Return the [X, Y] coordinate for the center point of the cell that contains the specified text.  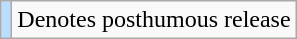
Denotes posthumous release [154, 20]
